Locate the cell with the specified text and output its (x, y) center coordinate. 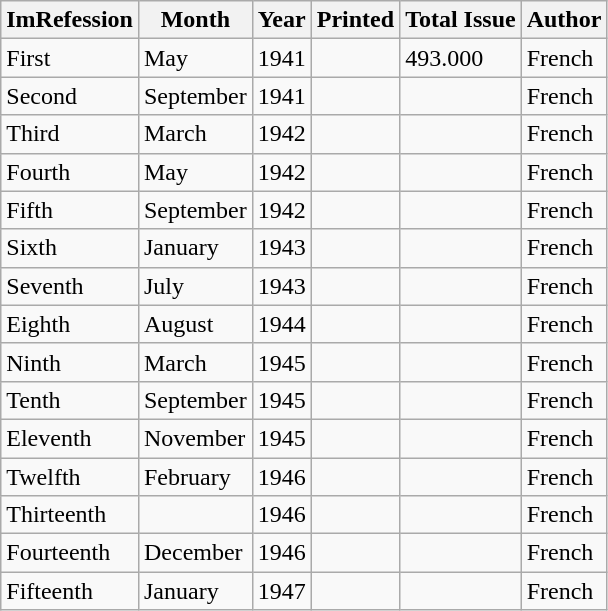
July (195, 286)
Total Issue (461, 20)
Fifth (70, 210)
Twelfth (70, 477)
Printed (355, 20)
December (195, 553)
August (195, 324)
ImRefession (70, 20)
Sixth (70, 248)
Eighth (70, 324)
Ninth (70, 362)
493.000 (461, 58)
1944 (282, 324)
1947 (282, 591)
Second (70, 96)
First (70, 58)
November (195, 438)
Month (195, 20)
Eleventh (70, 438)
Seventh (70, 286)
Fifteenth (70, 591)
February (195, 477)
Year (282, 20)
Tenth (70, 400)
Author (564, 20)
Thirteenth (70, 515)
Third (70, 134)
Fourth (70, 172)
Fourteenth (70, 553)
